Determine the [x, y] coordinate at the center of the cell enclosing the given text.  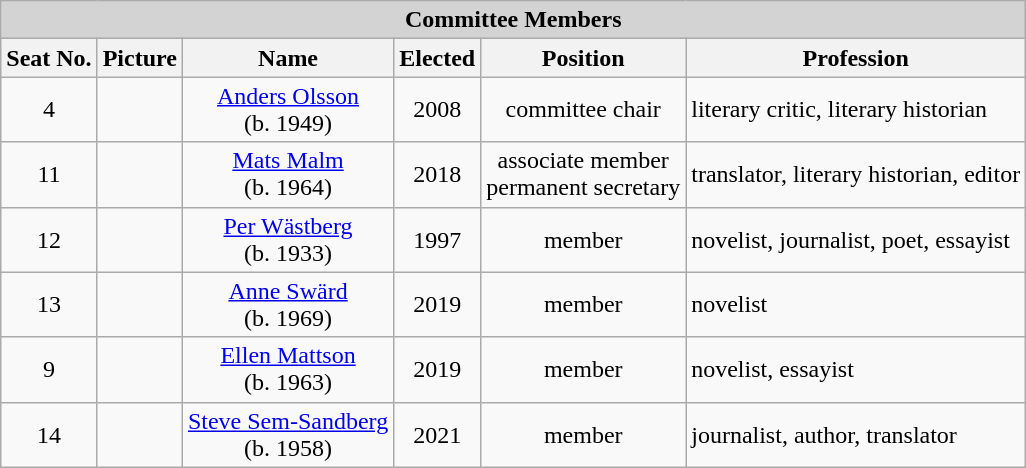
Profession [856, 58]
Elected [438, 58]
14 [49, 434]
Steve Sem-Sandberg (b. 1958) [288, 434]
Per Wästberg (b. 1933) [288, 240]
translator, literary historian, editor [856, 174]
Ellen Mattson (b. 1963) [288, 370]
11 [49, 174]
Position [584, 58]
2021 [438, 434]
Seat No. [49, 58]
Anne Swärd (b. 1969) [288, 304]
2018 [438, 174]
Mats Malm (b. 1964) [288, 174]
literary critic, literary historian [856, 110]
9 [49, 370]
Picture [140, 58]
Committee Members [514, 20]
4 [49, 110]
Name [288, 58]
2008 [438, 110]
novelist [856, 304]
13 [49, 304]
journalist, author, translator [856, 434]
novelist, journalist, poet, essayist [856, 240]
12 [49, 240]
associate memberpermanent secretary [584, 174]
committee chair [584, 110]
novelist, essayist [856, 370]
1997 [438, 240]
Anders Olsson (b. 1949) [288, 110]
